Locate the cell with the specified text and output its [X, Y] center coordinate. 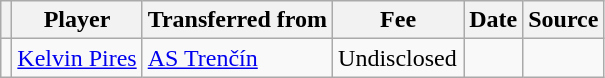
Player [77, 20]
Source [564, 20]
Kelvin Pires [77, 58]
Undisclosed [398, 58]
Fee [398, 20]
AS Trenčín [237, 58]
Date [494, 20]
Transferred from [237, 20]
